Determine the (x, y) coordinate at the center of the cell enclosing the given text.  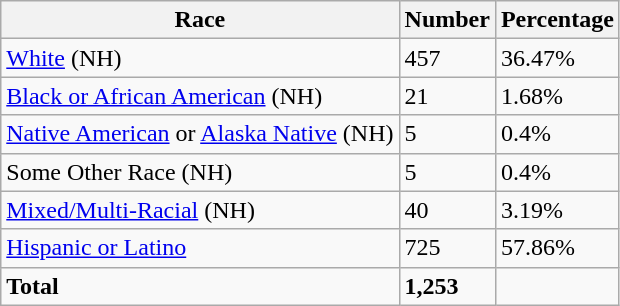
1.68% (557, 96)
Number (447, 20)
40 (447, 210)
White (NH) (200, 58)
21 (447, 96)
Black or African American (NH) (200, 96)
725 (447, 248)
57.86% (557, 248)
457 (447, 58)
Some Other Race (NH) (200, 172)
1,253 (447, 286)
3.19% (557, 210)
Total (200, 286)
Native American or Alaska Native (NH) (200, 134)
Mixed/Multi-Racial (NH) (200, 210)
Hispanic or Latino (200, 248)
Percentage (557, 20)
36.47% (557, 58)
Race (200, 20)
